Provide the (x, y) coordinate of the cell's center where the given text is located.  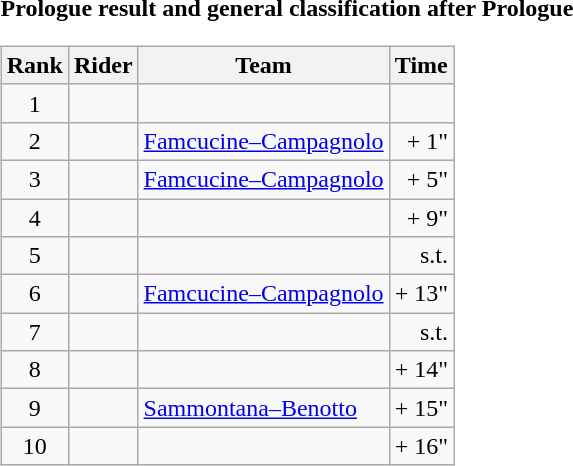
Team (264, 65)
Time (421, 65)
+ 9" (421, 217)
+ 5" (421, 179)
Rider (103, 65)
1 (34, 103)
+ 1" (421, 141)
2 (34, 141)
10 (34, 446)
+ 16" (421, 446)
6 (34, 294)
+ 15" (421, 408)
4 (34, 217)
Rank (34, 65)
7 (34, 332)
3 (34, 179)
9 (34, 408)
+ 13" (421, 294)
+ 14" (421, 370)
5 (34, 256)
Sammontana–Benotto (264, 408)
8 (34, 370)
